Return the (x, y) coordinate for the center point of the cell that contains the specified text.  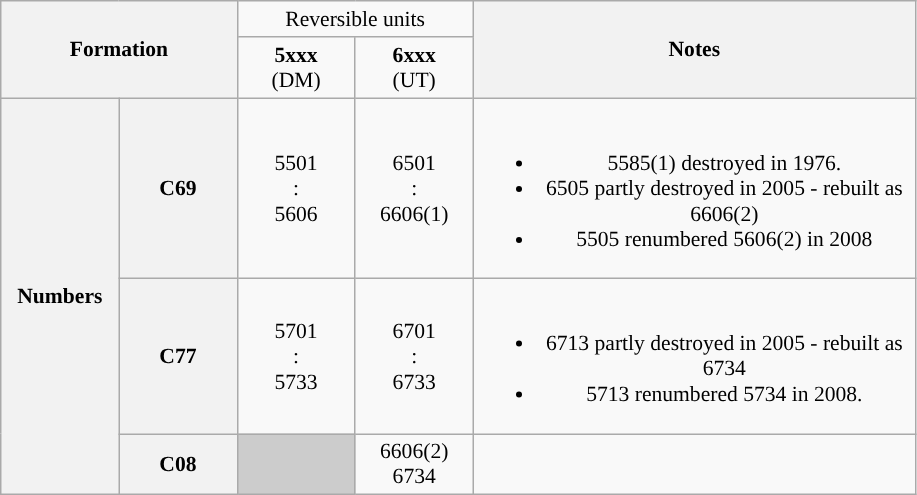
C08 (178, 464)
5501:5606 (296, 188)
5701:5733 (296, 356)
Numbers (60, 296)
5585(1) destroyed in 1976.6505 partly destroyed in 2005 - rebuilt as 6606(2)5505 renumbered 5606(2) in 2008 (694, 188)
Notes (694, 50)
5xxx(DM) (296, 68)
6713 partly destroyed in 2005 - rebuilt as 67345713 renumbered 5734 in 2008. (694, 356)
C69 (178, 188)
Formation (119, 50)
C77 (178, 356)
Reversible units (355, 19)
6701:6733 (414, 356)
6501:6606(1) (414, 188)
6xxx(UT) (414, 68)
6606(2)6734 (414, 464)
